Scan for the cell matching the given text and deliver its (x, y) coordinate at center. 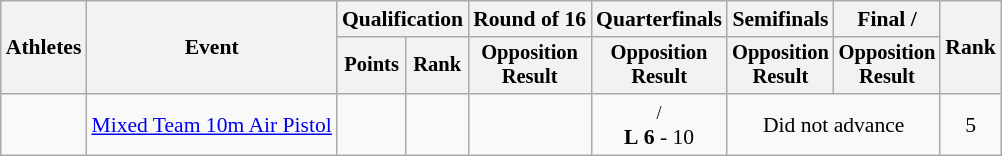
Final / (888, 19)
Quarterfinals (659, 19)
Qualification (402, 19)
Did not advance (834, 124)
Event (211, 48)
Semifinals (780, 19)
Round of 16 (530, 19)
Mixed Team 10m Air Pistol (211, 124)
Points (372, 66)
Athletes (44, 48)
5 (970, 124)
/ L 6 - 10 (659, 124)
